From the cell containing the given text, extract its center point as (x, y) coordinate. 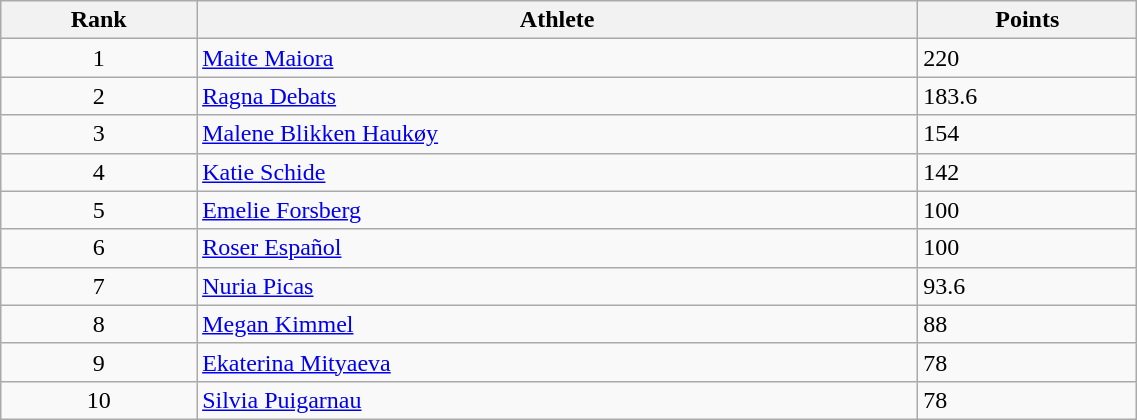
1 (99, 58)
183.6 (1028, 96)
Emelie Forsberg (558, 210)
Rank (99, 20)
Nuria Picas (558, 286)
88 (1028, 324)
Athlete (558, 20)
142 (1028, 172)
9 (99, 362)
93.6 (1028, 286)
4 (99, 172)
Points (1028, 20)
Roser Español (558, 248)
Ekaterina Mityaeva (558, 362)
Katie Schide (558, 172)
3 (99, 134)
154 (1028, 134)
5 (99, 210)
Silvia Puigarnau (558, 400)
Malene Blikken Haukøy (558, 134)
2 (99, 96)
6 (99, 248)
Maite Maiora (558, 58)
10 (99, 400)
7 (99, 286)
Ragna Debats (558, 96)
8 (99, 324)
Megan Kimmel (558, 324)
220 (1028, 58)
